Capture the cell that displays the provided text and extract its (X, Y) central coordinate. 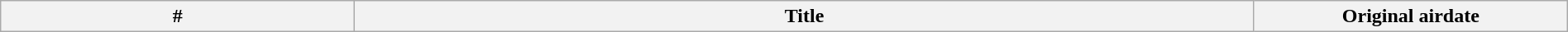
Title (805, 16)
Original airdate (1411, 16)
# (178, 16)
